Provide the (x, y) coordinate of the cell's center where the given text is located.  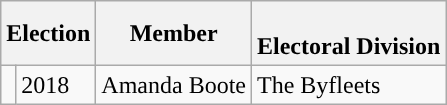
The Byfleets (349, 85)
Election (48, 34)
Amanda Boote (174, 85)
Electoral Division (349, 34)
Member (174, 34)
2018 (56, 85)
